Return (x, y) of the center of cell containing provided text 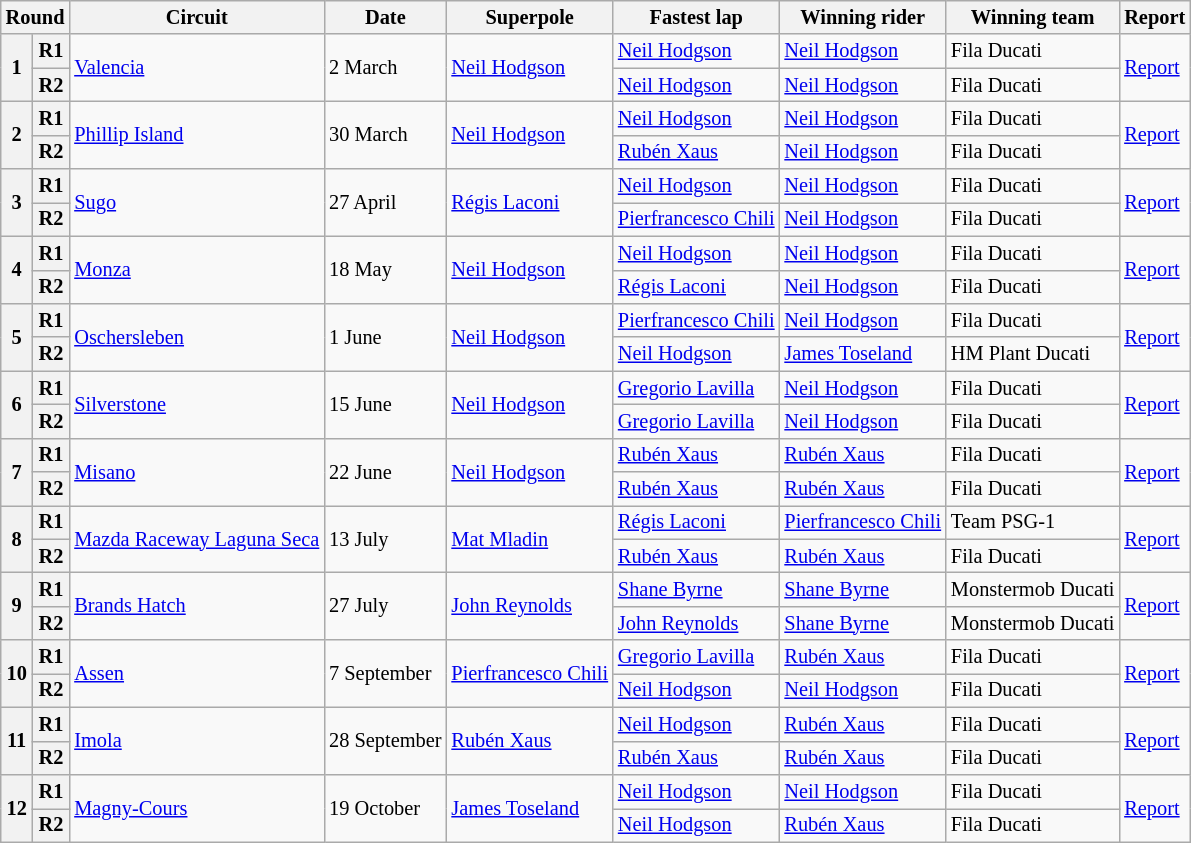
7 September (385, 674)
Winning rider (862, 17)
2 (17, 134)
6 (17, 404)
12 (17, 808)
Winning team (1032, 17)
Superpole (529, 17)
1 June (385, 336)
Round (36, 17)
Assen (196, 674)
Brands Hatch (196, 606)
Fastest lap (696, 17)
7 (17, 472)
28 September (385, 740)
1 (17, 68)
13 July (385, 538)
15 June (385, 404)
3 (17, 202)
Sugo (196, 202)
9 (17, 606)
Monza (196, 270)
30 March (385, 134)
10 (17, 674)
HM Plant Ducati (1032, 354)
11 (17, 740)
Magny-Cours (196, 808)
Mazda Raceway Laguna Seca (196, 538)
5 (17, 336)
Valencia (196, 68)
Silverstone (196, 404)
Oschersleben (196, 336)
Date (385, 17)
22 June (385, 472)
19 October (385, 808)
18 May (385, 270)
27 April (385, 202)
Mat Mladin (529, 538)
27 July (385, 606)
Misano (196, 472)
Circuit (196, 17)
Team PSG-1 (1032, 522)
8 (17, 538)
4 (17, 270)
Imola (196, 740)
2 March (385, 68)
Phillip Island (196, 134)
